Return the (x, y) coordinate for the center point of the cell that contains the specified text.  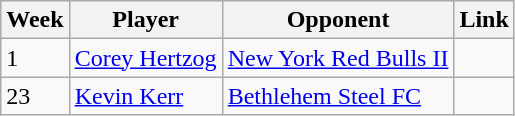
23 (35, 96)
Player (146, 20)
Kevin Kerr (146, 96)
Link (484, 20)
Bethlehem Steel FC (338, 96)
1 (35, 58)
Opponent (338, 20)
Corey Hertzog (146, 58)
New York Red Bulls II (338, 58)
Week (35, 20)
